Scan for the cell matching the given text and deliver its [x, y] coordinate at center. 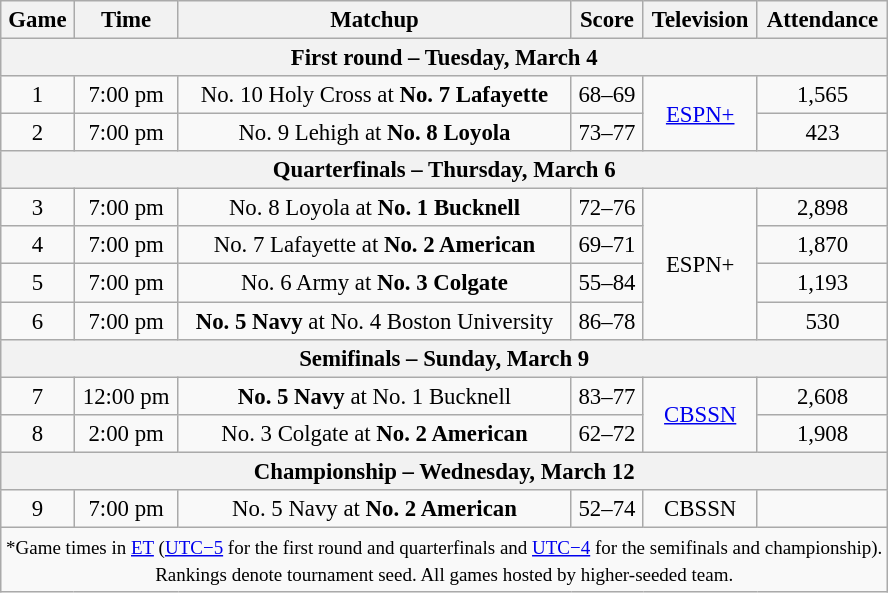
69–71 [607, 245]
73–77 [607, 133]
1,870 [822, 245]
Score [607, 20]
2,898 [822, 208]
No. 5 Navy at No. 1 Bucknell [374, 396]
55–84 [607, 283]
7 [38, 396]
No. 9 Lehigh at No. 8 Loyola [374, 133]
6 [38, 321]
Semifinals – Sunday, March 9 [444, 358]
2:00 pm [126, 433]
530 [822, 321]
4 [38, 245]
Matchup [374, 20]
No. 5 Navy at No. 4 Boston University [374, 321]
No. 3 Colgate at No. 2 American [374, 433]
No. 6 Army at No. 3 Colgate [374, 283]
8 [38, 433]
72–76 [607, 208]
Time [126, 20]
First round – Tuesday, March 4 [444, 58]
423 [822, 133]
No. 8 Loyola at No. 1 Bucknell [374, 208]
83–77 [607, 396]
3 [38, 208]
No. 5 Navy at No. 2 American [374, 509]
52–74 [607, 509]
1,193 [822, 283]
No. 10 Holy Cross at No. 7 Lafayette [374, 95]
5 [38, 283]
Television [700, 20]
2,608 [822, 396]
2 [38, 133]
68–69 [607, 95]
Attendance [822, 20]
Game [38, 20]
1,908 [822, 433]
9 [38, 509]
No. 7 Lafayette at No. 2 American [374, 245]
86–78 [607, 321]
1 [38, 95]
62–72 [607, 433]
Championship – Wednesday, March 12 [444, 471]
1,565 [822, 95]
Quarterfinals – Thursday, March 6 [444, 170]
12:00 pm [126, 396]
